Detect which cell encompasses the target text, then output its (x, y) center coordinate. 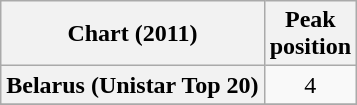
Belarus (Unistar Top 20) (132, 85)
Peakposition (310, 34)
4 (310, 85)
Chart (2011) (132, 34)
